Detect which cell encompasses the target text, then output its (x, y) center coordinate. 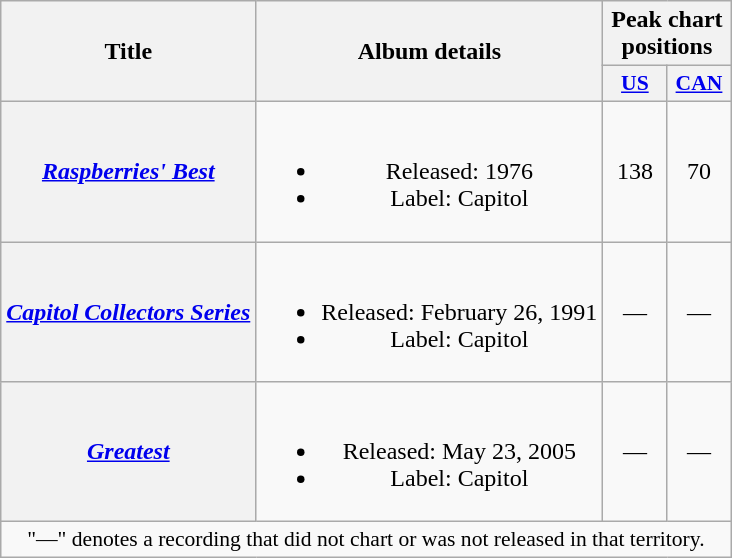
138 (635, 171)
Raspberries' Best (128, 171)
Album details (430, 52)
US (635, 84)
"—" denotes a recording that did not chart or was not released in that territory. (366, 540)
70 (699, 171)
CAN (699, 84)
Released: February 26, 1991Label: Capitol (430, 312)
Capitol Collectors Series (128, 312)
Peak chart positions (667, 34)
Title (128, 52)
Released: May 23, 2005Label: Capitol (430, 452)
Greatest (128, 452)
Released: 1976Label: Capitol (430, 171)
